Determine the [x, y] coordinate at the center of the cell enclosing the given text.  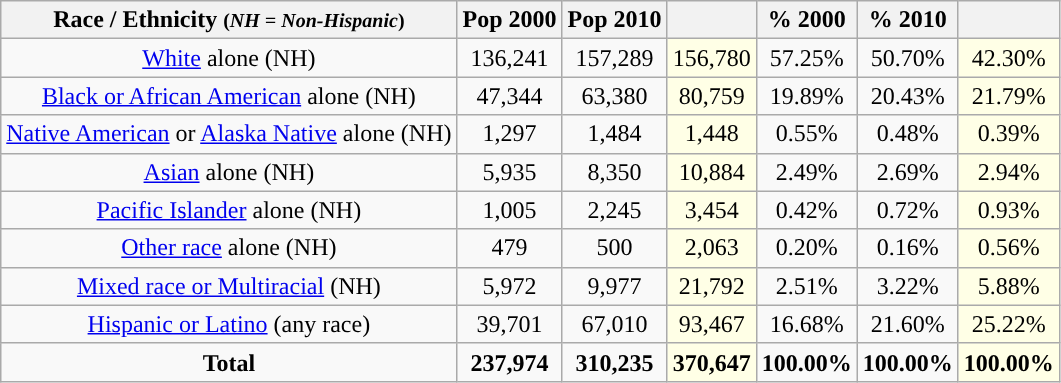
0.20% [806, 248]
157,289 [614, 58]
% 2000 [806, 20]
5,935 [510, 172]
19.89% [806, 96]
2.94% [1008, 172]
Pop 2010 [614, 20]
136,241 [510, 58]
479 [510, 248]
0.48% [908, 134]
21,792 [712, 286]
57.25% [806, 58]
Asian alone (NH) [229, 172]
Black or African American alone (NH) [229, 96]
20.43% [908, 96]
0.39% [1008, 134]
0.55% [806, 134]
Native American or Alaska Native alone (NH) [229, 134]
1,484 [614, 134]
39,701 [510, 324]
2.51% [806, 286]
0.93% [1008, 210]
3.22% [908, 286]
0.42% [806, 210]
67,010 [614, 324]
2,063 [712, 248]
21.79% [1008, 96]
310,235 [614, 362]
5,972 [510, 286]
Mixed race or Multiracial (NH) [229, 286]
9,977 [614, 286]
1,448 [712, 134]
10,884 [712, 172]
237,974 [510, 362]
50.70% [908, 58]
47,344 [510, 96]
0.72% [908, 210]
25.22% [1008, 324]
Pacific Islander alone (NH) [229, 210]
93,467 [712, 324]
1,005 [510, 210]
% 2010 [908, 20]
0.56% [1008, 248]
Other race alone (NH) [229, 248]
Hispanic or Latino (any race) [229, 324]
3,454 [712, 210]
2,245 [614, 210]
63,380 [614, 96]
Pop 2000 [510, 20]
42.30% [1008, 58]
1,297 [510, 134]
500 [614, 248]
156,780 [712, 58]
Total [229, 362]
21.60% [908, 324]
370,647 [712, 362]
80,759 [712, 96]
2.49% [806, 172]
White alone (NH) [229, 58]
0.16% [908, 248]
Race / Ethnicity (NH = Non-Hispanic) [229, 20]
16.68% [806, 324]
2.69% [908, 172]
5.88% [1008, 286]
8,350 [614, 172]
